Output the (X, Y) coordinate of the center of the cell containing the given text.  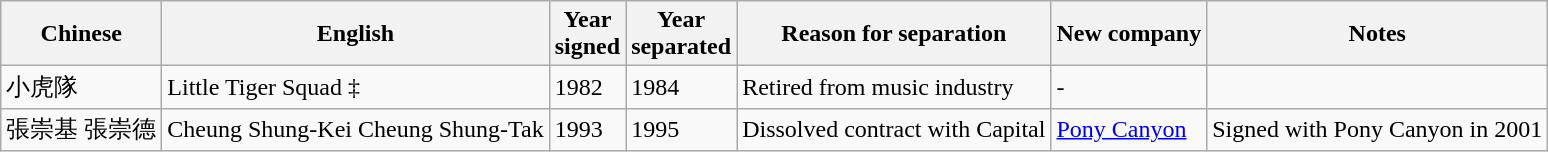
1995 (682, 130)
1993 (587, 130)
1982 (587, 88)
Pony Canyon (1129, 130)
Retired from music industry (894, 88)
Yearseparated (682, 34)
Reason for separation (894, 34)
Signed with Pony Canyon in 2001 (1378, 130)
New company (1129, 34)
Cheung Shung-Kei Cheung Shung-Tak (356, 130)
1984 (682, 88)
小虎隊 (82, 88)
Chinese (82, 34)
張崇基 張崇德 (82, 130)
- (1129, 88)
Dissolved contract with Capital (894, 130)
Yearsigned (587, 34)
Notes (1378, 34)
English (356, 34)
Little Tiger Squad ‡ (356, 88)
